For the text-containing cell, return its midpoint in [X, Y] coordinate format. 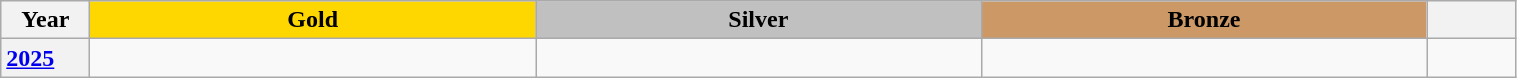
Gold [313, 20]
2025 [46, 58]
Bronze [1204, 20]
Silver [759, 20]
Year [46, 20]
